For the text-containing cell, return its midpoint in [x, y] coordinate format. 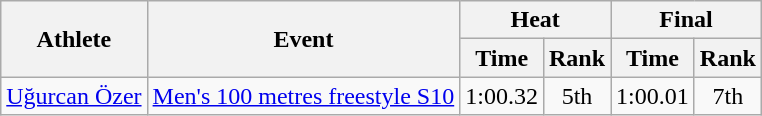
Heat [536, 20]
Athlete [74, 39]
5th [576, 96]
1:00.01 [653, 96]
Final [686, 20]
7th [728, 96]
Event [304, 39]
Uğurcan Özer [74, 96]
Men's 100 metres freestyle S10 [304, 96]
1:00.32 [502, 96]
